From the cell containing the given text, extract its center point as (X, Y) coordinate. 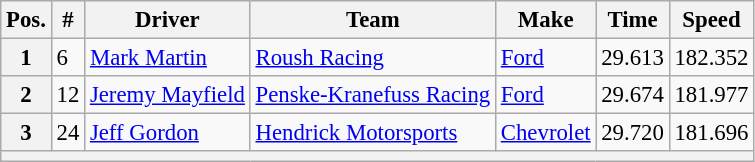
Penske-Kranefuss Racing (372, 95)
Mark Martin (168, 58)
Roush Racing (372, 58)
6 (68, 58)
Jeremy Mayfield (168, 95)
24 (68, 133)
3 (26, 133)
Speed (712, 20)
182.352 (712, 58)
Pos. (26, 20)
1 (26, 58)
29.613 (632, 58)
Team (372, 20)
12 (68, 95)
2 (26, 95)
Make (545, 20)
Jeff Gordon (168, 133)
Time (632, 20)
29.720 (632, 133)
181.696 (712, 133)
Chevrolet (545, 133)
Hendrick Motorsports (372, 133)
# (68, 20)
29.674 (632, 95)
181.977 (712, 95)
Driver (168, 20)
